Output the (x, y) coordinate of the center of the cell containing the given text.  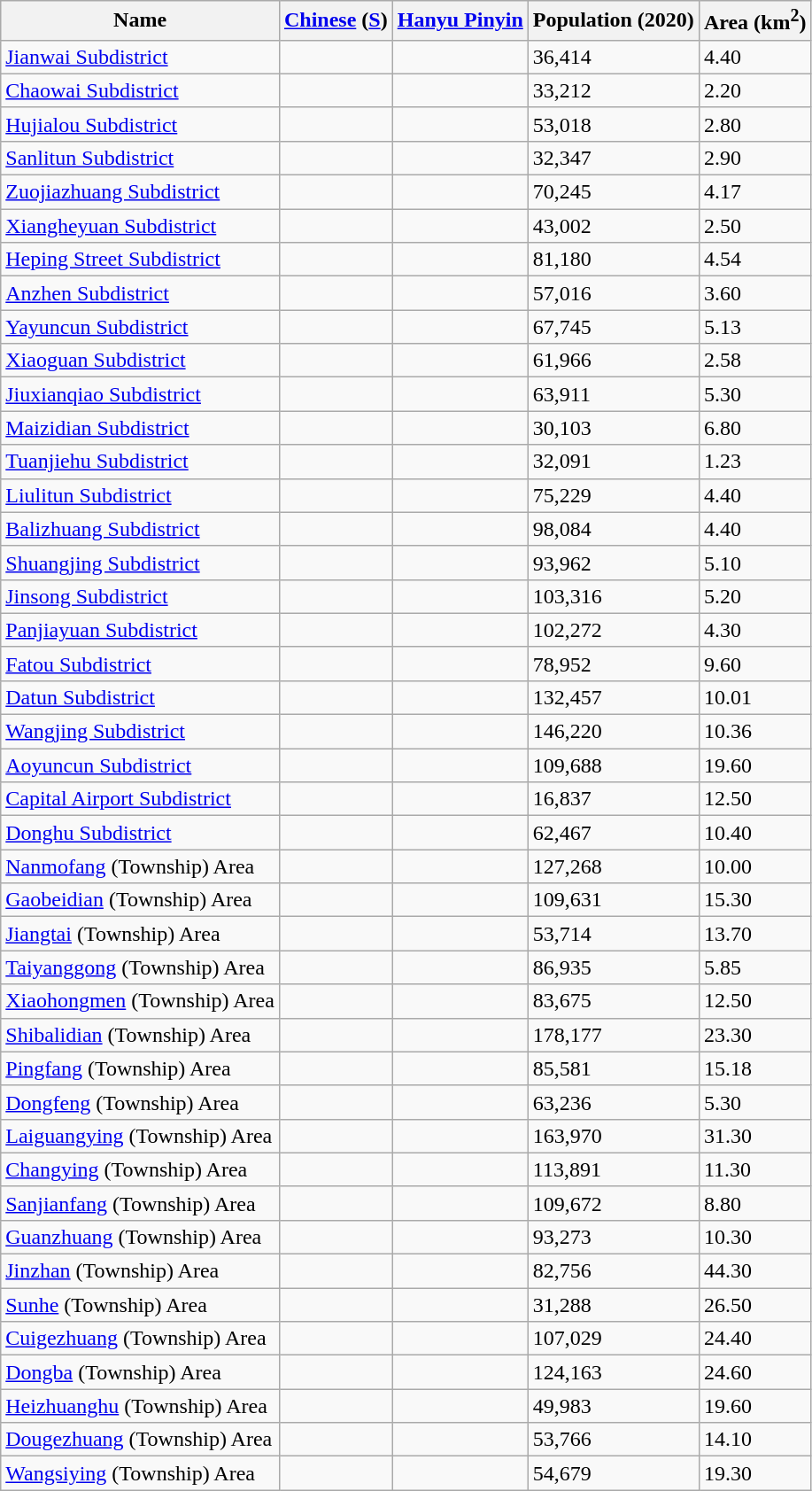
Xiangheyuan Subdistrict (140, 226)
2.20 (754, 90)
5.20 (754, 596)
103,316 (613, 596)
23.30 (754, 1035)
Chaowai Subdistrict (140, 90)
82,756 (613, 1271)
53,018 (613, 124)
Fatou Subdistrict (140, 664)
163,970 (613, 1136)
Aoyuncun Subdistrict (140, 765)
Wangsiying (Township) Area (140, 1473)
Datun Subdistrict (140, 697)
Yayuncun Subdistrict (140, 327)
Xiaohongmen (Township) Area (140, 1001)
Changying (Township) Area (140, 1169)
93,962 (613, 563)
3.60 (754, 293)
33,212 (613, 90)
31,288 (613, 1305)
Sunhe (Township) Area (140, 1305)
Population (2020) (613, 21)
16,837 (613, 799)
14.10 (754, 1440)
178,177 (613, 1035)
10.30 (754, 1237)
62,467 (613, 833)
Dongfeng (Township) Area (140, 1102)
Name (140, 21)
Balizhuang Subdistrict (140, 529)
10.36 (754, 732)
53,766 (613, 1440)
10.01 (754, 697)
75,229 (613, 495)
Sanlitun Subdistrict (140, 158)
5.10 (754, 563)
Dongba (Township) Area (140, 1372)
4.54 (754, 260)
53,714 (613, 934)
5.85 (754, 967)
2.90 (754, 158)
Pingfang (Township) Area (140, 1068)
Tuanjiehu Subdistrict (140, 462)
Shibalidian (Township) Area (140, 1035)
11.30 (754, 1169)
2.58 (754, 361)
124,163 (613, 1372)
Jinsong Subdistrict (140, 596)
26.50 (754, 1305)
Jiangtai (Township) Area (140, 934)
113,891 (613, 1169)
10.00 (754, 866)
19.30 (754, 1473)
24.40 (754, 1339)
32,347 (613, 158)
Jiuxianqiao Subdistrict (140, 394)
98,084 (613, 529)
Zuojiazhuang Subdistrict (140, 192)
Wangjing Subdistrict (140, 732)
24.60 (754, 1372)
Area (km2) (754, 21)
15.30 (754, 900)
6.80 (754, 428)
83,675 (613, 1001)
Jianwai Subdistrict (140, 57)
9.60 (754, 664)
109,631 (613, 900)
30,103 (613, 428)
146,220 (613, 732)
Heizhuanghu (Township) Area (140, 1406)
43,002 (613, 226)
70,245 (613, 192)
Liulitun Subdistrict (140, 495)
78,952 (613, 664)
86,935 (613, 967)
Xiaoguan Subdistrict (140, 361)
81,180 (613, 260)
4.30 (754, 630)
Dougezhuang (Township) Area (140, 1440)
32,091 (613, 462)
Taiyanggong (Township) Area (140, 967)
Capital Airport Subdistrict (140, 799)
107,029 (613, 1339)
36,414 (613, 57)
132,457 (613, 697)
Nanmofang (Township) Area (140, 866)
54,679 (613, 1473)
85,581 (613, 1068)
Maizidian Subdistrict (140, 428)
Panjiayuan Subdistrict (140, 630)
Guanzhuang (Township) Area (140, 1237)
Sanjianfang (Township) Area (140, 1203)
57,016 (613, 293)
Heping Street Subdistrict (140, 260)
49,983 (613, 1406)
15.18 (754, 1068)
Hanyu Pinyin (460, 21)
Laiguangying (Township) Area (140, 1136)
127,268 (613, 866)
Donghu Subdistrict (140, 833)
1.23 (754, 462)
102,272 (613, 630)
5.13 (754, 327)
10.40 (754, 833)
61,966 (613, 361)
Gaobeidian (Township) Area (140, 900)
31.30 (754, 1136)
Hujialou Subdistrict (140, 124)
Cuigezhuang (Township) Area (140, 1339)
2.80 (754, 124)
Anzhen Subdistrict (140, 293)
63,911 (613, 394)
Jinzhan (Township) Area (140, 1271)
8.80 (754, 1203)
Shuangjing Subdistrict (140, 563)
2.50 (754, 226)
109,688 (613, 765)
13.70 (754, 934)
4.17 (754, 192)
Chinese (S) (336, 21)
109,672 (613, 1203)
63,236 (613, 1102)
44.30 (754, 1271)
67,745 (613, 327)
93,273 (613, 1237)
